Scan for the cell matching the given text and deliver its [X, Y] coordinate at center. 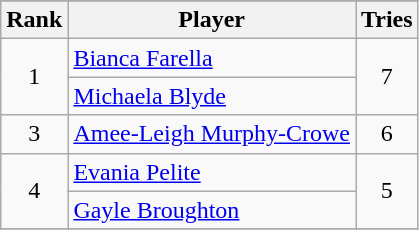
Tries [388, 20]
Rank [34, 20]
Bianca Farella [212, 58]
Michaela Blyde [212, 96]
4 [34, 191]
Player [212, 20]
7 [388, 77]
Gayle Broughton [212, 210]
1 [34, 77]
3 [34, 134]
6 [388, 134]
5 [388, 191]
Amee-Leigh Murphy-Crowe [212, 134]
Evania Pelite [212, 172]
